Search for the cell housing the specified text and yield its [x, y] center coordinate. 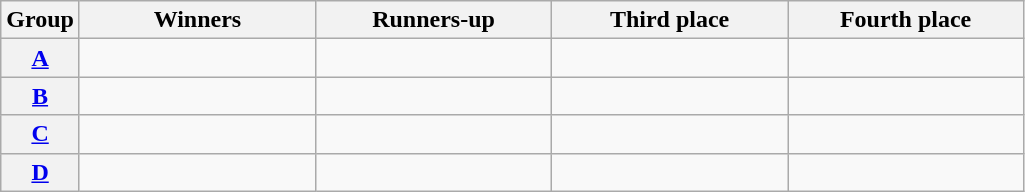
A [40, 58]
Third place [670, 20]
B [40, 96]
Runners-up [433, 20]
D [40, 172]
Winners [197, 20]
Fourth place [906, 20]
C [40, 134]
Group [40, 20]
